Locate the cell with the specified text and output its [x, y] center coordinate. 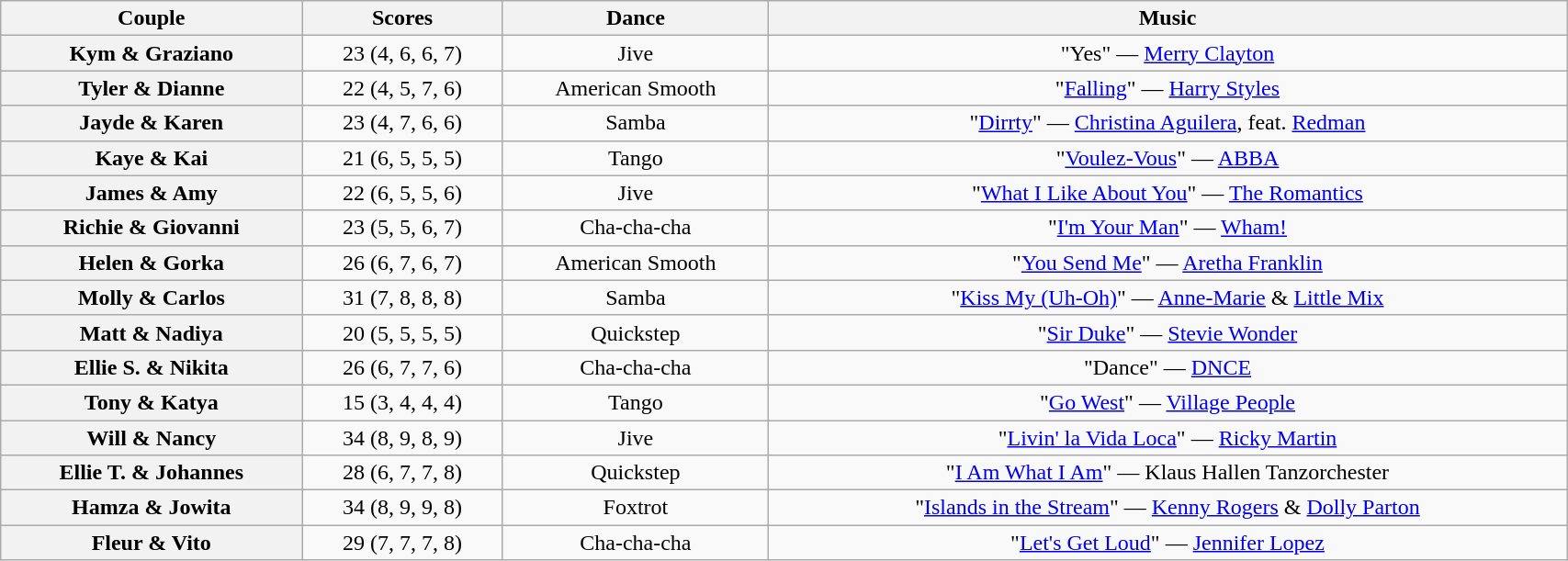
29 (7, 7, 7, 8) [402, 543]
Jayde & Karen [152, 123]
"I'm Your Man" — Wham! [1167, 228]
"Livin' la Vida Loca" — Ricky Martin [1167, 438]
Ellie S. & Nikita [152, 367]
Fleur & Vito [152, 543]
"Dirrty" — Christina Aguilera, feat. Redman [1167, 123]
23 (4, 6, 6, 7) [402, 53]
Couple [152, 18]
"What I Like About You" — The Romantics [1167, 193]
"Dance" — DNCE [1167, 367]
Dance [636, 18]
31 (7, 8, 8, 8) [402, 297]
28 (6, 7, 7, 8) [402, 473]
23 (5, 5, 6, 7) [402, 228]
34 (8, 9, 8, 9) [402, 438]
Music [1167, 18]
22 (6, 5, 5, 6) [402, 193]
"I Am What I Am" — Klaus Hallen Tanzorchester [1167, 473]
15 (3, 4, 4, 4) [402, 402]
Kym & Graziano [152, 53]
Richie & Giovanni [152, 228]
Will & Nancy [152, 438]
21 (6, 5, 5, 5) [402, 158]
22 (4, 5, 7, 6) [402, 88]
26 (6, 7, 7, 6) [402, 367]
"Yes" — Merry Clayton [1167, 53]
26 (6, 7, 6, 7) [402, 263]
20 (5, 5, 5, 5) [402, 332]
Ellie T. & Johannes [152, 473]
Tony & Katya [152, 402]
"Sir Duke" — Stevie Wonder [1167, 332]
Helen & Gorka [152, 263]
"Falling" — Harry Styles [1167, 88]
James & Amy [152, 193]
"Kiss My (Uh-Oh)" — Anne-Marie & Little Mix [1167, 297]
"You Send Me" — Aretha Franklin [1167, 263]
"Voulez-Vous" — ABBA [1167, 158]
34 (8, 9, 9, 8) [402, 508]
Hamza & Jowita [152, 508]
Scores [402, 18]
"Go West" — Village People [1167, 402]
"Islands in the Stream" — Kenny Rogers & Dolly Parton [1167, 508]
23 (4, 7, 6, 6) [402, 123]
Matt & Nadiya [152, 332]
Kaye & Kai [152, 158]
Molly & Carlos [152, 297]
Foxtrot [636, 508]
"Let's Get Loud" — Jennifer Lopez [1167, 543]
Tyler & Dianne [152, 88]
